Provide the [x, y] coordinate of the cell's center where the given text is located.  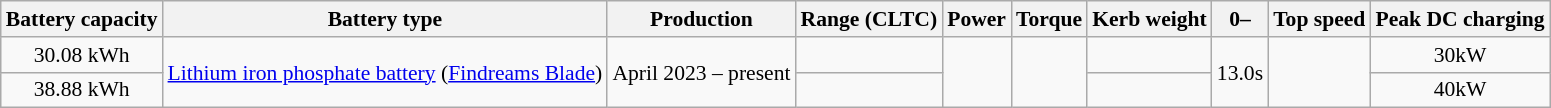
Torque [1049, 19]
40kW [1460, 90]
Peak DC charging [1460, 19]
April 2023 – present [701, 72]
13.0s [1240, 72]
Range (CLTC) [868, 19]
Top speed [1319, 19]
Battery type [386, 19]
Battery capacity [82, 19]
30kW [1460, 55]
Production [701, 19]
Kerb weight [1150, 19]
38.88 kWh [82, 90]
0– [1240, 19]
Power [976, 19]
30.08 kWh [82, 55]
Lithium iron phosphate battery (Findreams Blade) [386, 72]
